Capture the cell that displays the provided text and extract its [X, Y] central coordinate. 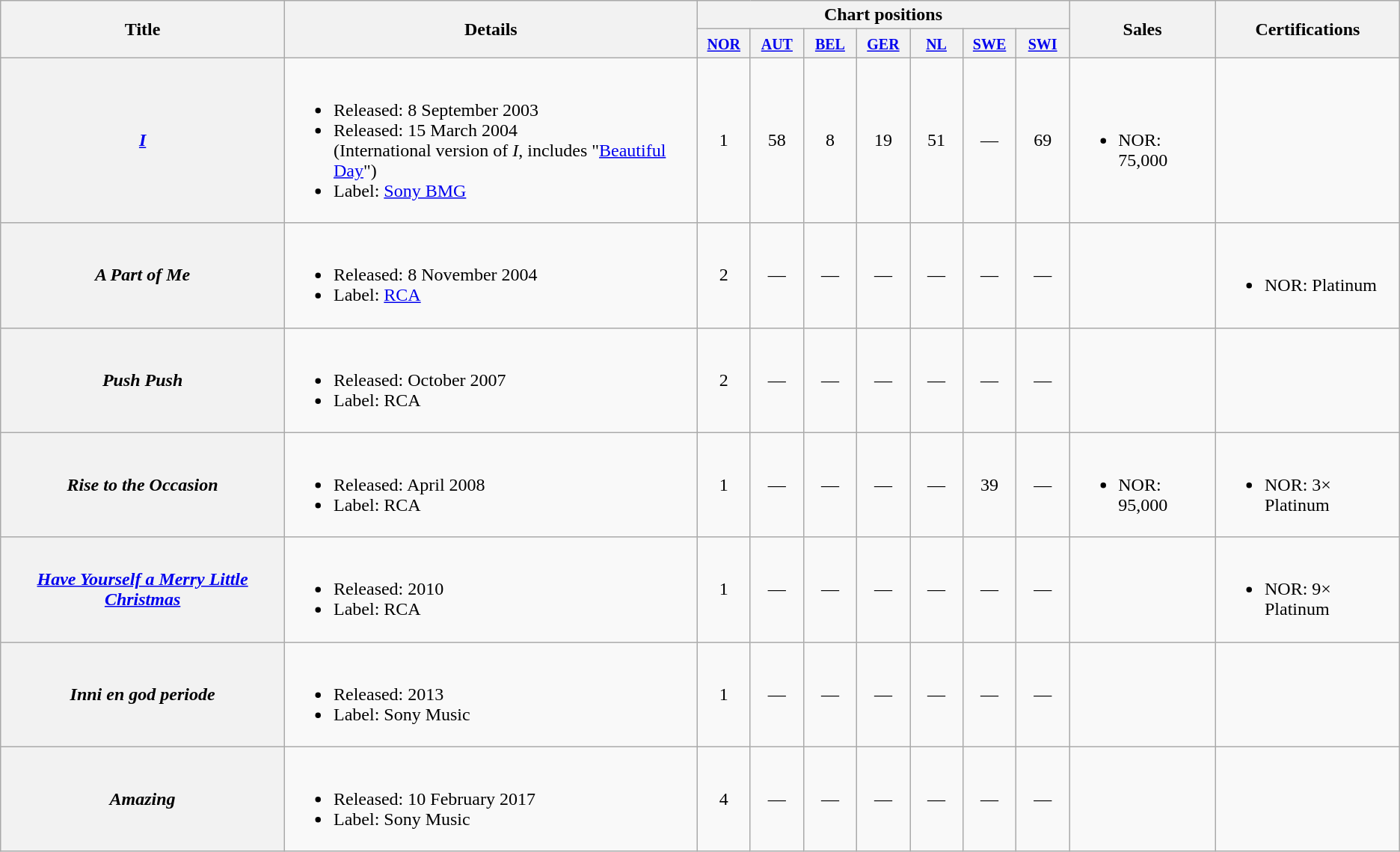
SWE [990, 43]
NOR: Platinum [1307, 275]
4 [724, 799]
19 [882, 141]
AUT [776, 43]
Certifications [1307, 29]
Released: 8 November 2004Label: RCA [491, 275]
58 [776, 141]
A Part of Me [143, 275]
SWI [1043, 43]
51 [936, 141]
NOR [724, 43]
BEL [830, 43]
NOR: 95,000 [1143, 485]
39 [990, 485]
NOR: 75,000 [1143, 141]
Title [143, 29]
GER [882, 43]
I [143, 141]
NL [936, 43]
Details [491, 29]
Released: 8 September 2003Released: 15 March 2004 (International version of I, includes "Beautiful Day")Label: Sony BMG [491, 141]
Amazing [143, 799]
Chart positions [882, 15]
Sales [1143, 29]
Released: 2010Label: RCA [491, 589]
Released: 2013Label: Sony Music [491, 694]
Released: October 2007Label: RCA [491, 380]
Released: 10 February 2017Label: Sony Music [491, 799]
69 [1043, 141]
Inni en god periode [143, 694]
Push Push [143, 380]
Released: April 2008Label: RCA [491, 485]
Have Yourself a Merry Little Christmas [143, 589]
NOR: 9× Platinum [1307, 589]
NOR: 3× Platinum [1307, 485]
8 [830, 141]
Rise to the Occasion [143, 485]
